Extract the (X, Y) coordinate from the center of the cell holding the provided text.  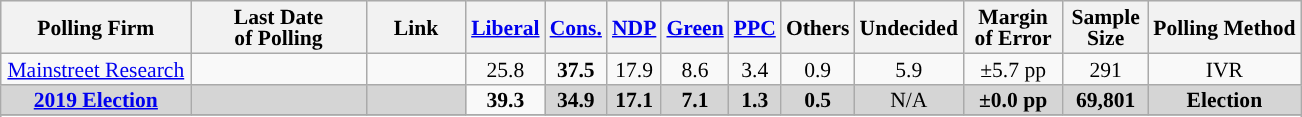
N/A (909, 100)
Cons. (576, 27)
PPC (755, 27)
69,801 (1106, 100)
0.5 (818, 100)
8.6 (694, 68)
Green (694, 27)
0.9 (818, 68)
Polling Firm (96, 27)
Link (416, 27)
±0.0 pp (1013, 100)
34.9 (576, 100)
NDP (634, 27)
Liberal (505, 27)
Others (818, 27)
3.4 (755, 68)
Undecided (909, 27)
7.1 (694, 100)
39.3 (505, 100)
37.5 (576, 68)
Marginof Error (1013, 27)
291 (1106, 68)
Last Dateof Polling (278, 27)
±5.7 pp (1013, 68)
IVR (1224, 68)
2019 Election (96, 100)
17.1 (634, 100)
Election (1224, 100)
Mainstreet Research (96, 68)
1.3 (755, 100)
SampleSize (1106, 27)
17.9 (634, 68)
25.8 (505, 68)
Polling Method (1224, 27)
5.9 (909, 68)
